Provide the [X, Y] coordinate of the cell's center where the given text is located.  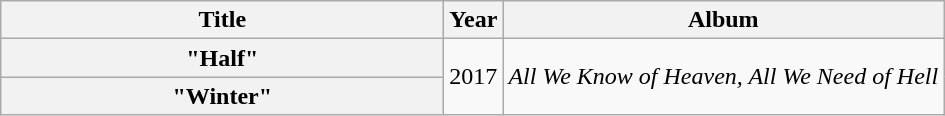
2017 [474, 77]
"Winter" [222, 96]
"Half" [222, 58]
Year [474, 20]
All We Know of Heaven, All We Need of Hell [724, 77]
Album [724, 20]
Title [222, 20]
